From the cell containing the given text, extract its center point as (x, y) coordinate. 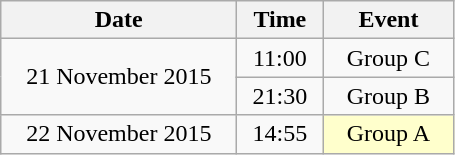
Group B (388, 96)
21 November 2015 (119, 77)
Date (119, 20)
11:00 (280, 58)
21:30 (280, 96)
Event (388, 20)
Group C (388, 58)
22 November 2015 (119, 134)
Time (280, 20)
14:55 (280, 134)
Group A (388, 134)
